For the text-containing cell, return its midpoint in (X, Y) coordinate format. 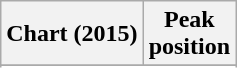
Peak position (189, 34)
Chart (2015) (72, 34)
